Provide the (X, Y) coordinate of the cell's center where the given text is located.  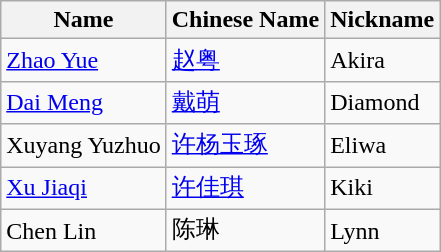
Kiki (382, 188)
陈琳 (245, 230)
戴萌 (245, 102)
Nickname (382, 20)
Name (84, 20)
Dai Meng (84, 102)
许杨玉琢 (245, 146)
Eliwa (382, 146)
Diamond (382, 102)
Akira (382, 60)
许佳琪 (245, 188)
Chinese Name (245, 20)
Zhao Yue (84, 60)
Chen Lin (84, 230)
Lynn (382, 230)
赵粤 (245, 60)
Xu Jiaqi (84, 188)
Xuyang Yuzhuo (84, 146)
